Extract the [x, y] coordinate from the center of the cell holding the provided text.  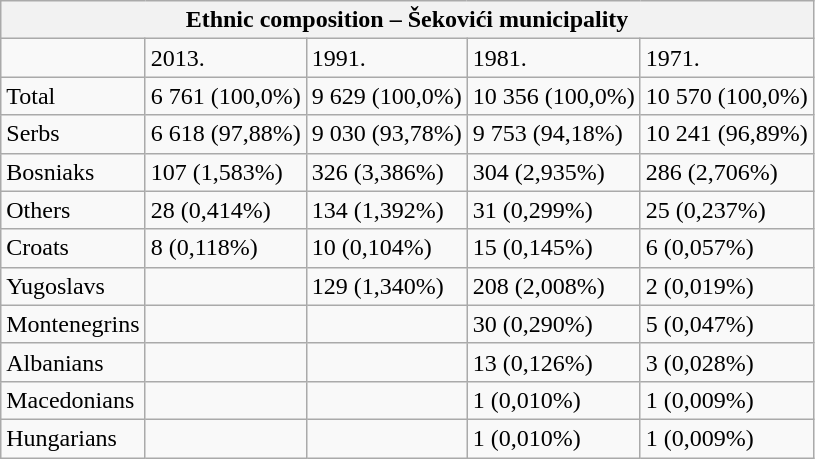
31 (0,299%) [554, 210]
286 (2,706%) [726, 172]
Albanians [73, 362]
9 030 (93,78%) [386, 134]
6 761 (100,0%) [226, 96]
10 570 (100,0%) [726, 96]
2 (0,019%) [726, 286]
Yugoslavs [73, 286]
9 753 (94,18%) [554, 134]
Ethnic composition – Šekovići municipality [408, 20]
326 (3,386%) [386, 172]
Serbs [73, 134]
Macedonians [73, 400]
3 (0,028%) [726, 362]
Montenegrins [73, 324]
Total [73, 96]
1981. [554, 58]
5 (0,047%) [726, 324]
8 (0,118%) [226, 248]
Croats [73, 248]
129 (1,340%) [386, 286]
Bosniaks [73, 172]
6 (0,057%) [726, 248]
10 241 (96,89%) [726, 134]
10 (0,104%) [386, 248]
30 (0,290%) [554, 324]
10 356 (100,0%) [554, 96]
1991. [386, 58]
25 (0,237%) [726, 210]
1971. [726, 58]
208 (2,008%) [554, 286]
134 (1,392%) [386, 210]
2013. [226, 58]
15 (0,145%) [554, 248]
Others [73, 210]
Hungarians [73, 438]
304 (2,935%) [554, 172]
28 (0,414%) [226, 210]
6 618 (97,88%) [226, 134]
13 (0,126%) [554, 362]
107 (1,583%) [226, 172]
9 629 (100,0%) [386, 96]
